Extract the (X, Y) coordinate from the center of the cell holding the provided text.  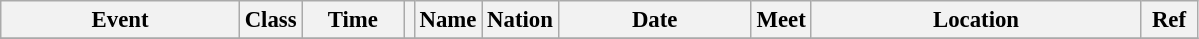
Class (270, 20)
Nation (520, 20)
Ref (1169, 20)
Event (120, 20)
Meet (781, 20)
Location (976, 20)
Time (353, 20)
Date (654, 20)
Name (448, 20)
